Locate the cell with the specified text and output its (x, y) center coordinate. 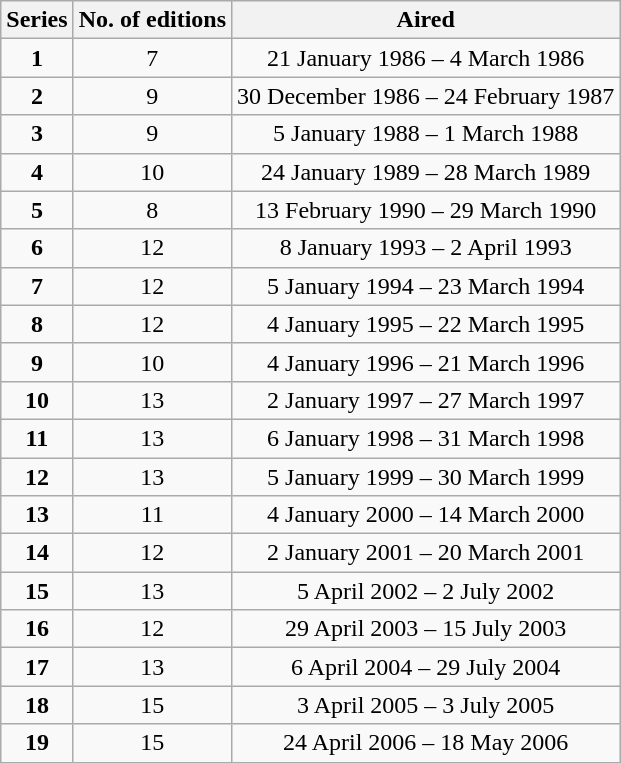
17 (37, 667)
3 April 2005 – 3 July 2005 (426, 705)
Series (37, 20)
No. of editions (152, 20)
16 (37, 629)
13 February 1990 – 29 March 1990 (426, 210)
4 January 2000 – 14 March 2000 (426, 515)
1 (37, 58)
29 April 2003 – 15 July 2003 (426, 629)
14 (37, 553)
6 April 2004 – 29 July 2004 (426, 667)
5 January 1988 – 1 March 1988 (426, 134)
6 January 1998 – 31 March 1998 (426, 438)
Aired (426, 20)
18 (37, 705)
2 January 2001 – 20 March 2001 (426, 553)
30 December 1986 – 24 February 1987 (426, 96)
24 January 1989 – 28 March 1989 (426, 172)
5 January 1999 – 30 March 1999 (426, 477)
21 January 1986 – 4 March 1986 (426, 58)
8 January 1993 – 2 April 1993 (426, 248)
5 (37, 210)
4 (37, 172)
24 April 2006 – 18 May 2006 (426, 743)
5 April 2002 – 2 July 2002 (426, 591)
2 (37, 96)
4 January 1996 – 21 March 1996 (426, 362)
19 (37, 743)
6 (37, 248)
3 (37, 134)
2 January 1997 – 27 March 1997 (426, 400)
5 January 1994 – 23 March 1994 (426, 286)
4 January 1995 – 22 March 1995 (426, 324)
